For the text-containing cell, return its midpoint in (x, y) coordinate format. 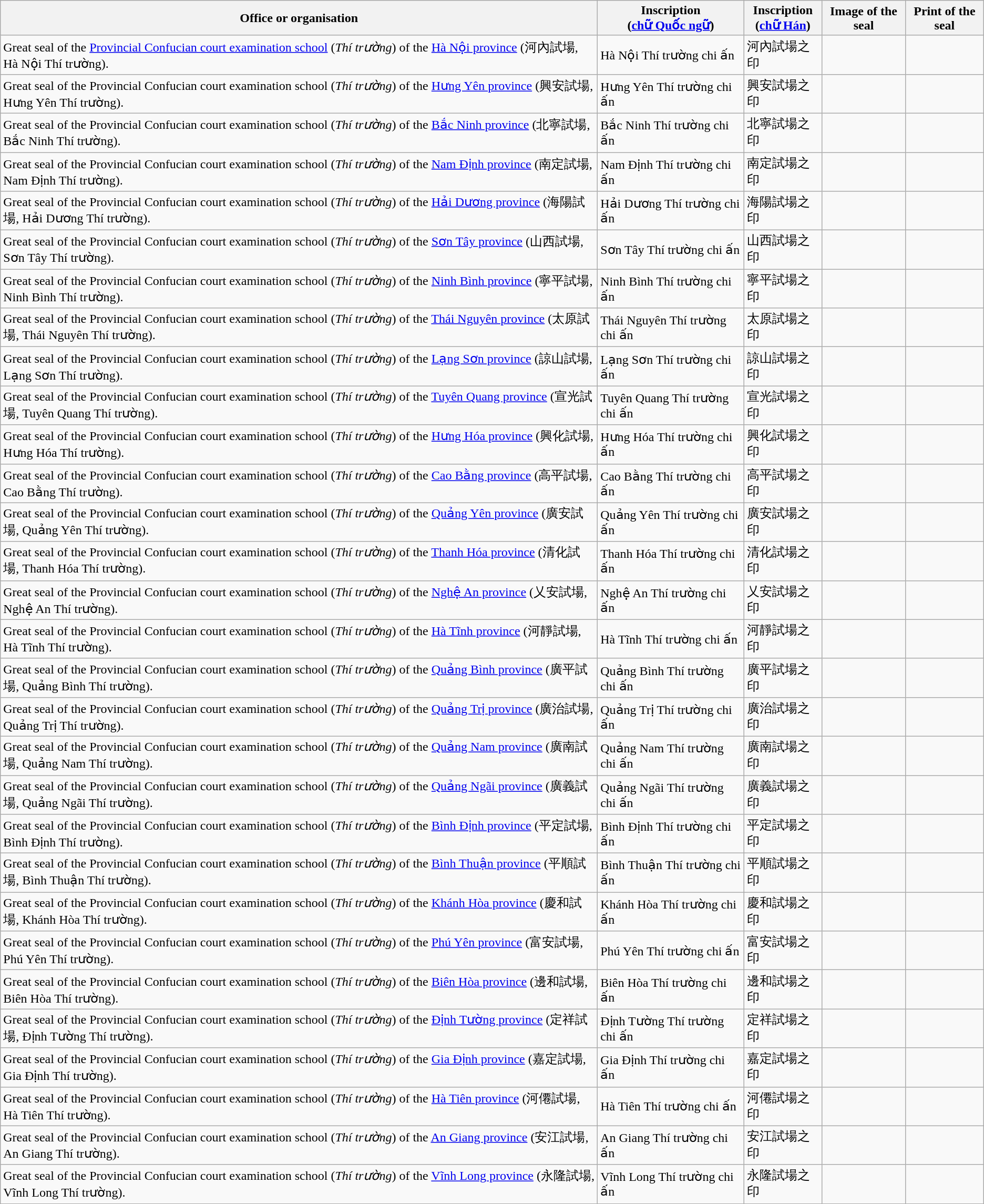
Great seal of the Provincial Confucian court examination school (Thí trường) of the Định Tường province (定祥試場, Định Tường Thí trường). (299, 1028)
Great seal of the Provincial Confucian court examination school (Thí trường) of the Sơn Tây province (山西試場, Sơn Tây Thí trường). (299, 250)
Khánh Hòa Thí trường chi ấn (671, 912)
Quảng Ngãi Thí trường chi ấn (671, 794)
嘉定試場之印 (783, 1067)
Great seal of the Provincial Confucian court examination school (Thí trường) of the Quảng Yên province (廣安試場, Quảng Yên Thí trường). (299, 522)
Great seal of the Provincial Confucian court examination school (Thí trường) of the Phú Yên province (富安試場, Phú Yên Thí trường). (299, 951)
Great seal of the Provincial Confucian court examination school (Thí trường) of the Quảng Nam province (廣南試場, Quảng Nam Thí trường). (299, 756)
Great seal of the Provincial Confucian court examination school (Thí trường) of the Hà Nội province (河內試場, Hà Nội Thí trường). (299, 55)
Quảng Nam Thí trường chi ấn (671, 756)
Great seal of the Provincial Confucian court examination school (Thí trường) of the Vĩnh Long province (永隆試場, Vĩnh Long Thí trường). (299, 1184)
慶和試場之印 (783, 912)
富安試場之印 (783, 951)
Phú Yên Thí trường chi ấn (671, 951)
Vĩnh Long Thí trường chi ấn (671, 1184)
邊和試場之印 (783, 989)
Great seal of the Provincial Confucian court examination school (Thí trường) of the Nam Định province (南定試場, Nam Định Thí trường). (299, 172)
南定試場之印 (783, 172)
Great seal of the Provincial Confucian court examination school (Thí trường) of the Hà Tĩnh province (河靜試場, Hà Tĩnh Thí trường). (299, 639)
定祥試場之印 (783, 1028)
高平試場之印 (783, 483)
廣義試場之印 (783, 794)
Great seal of the Provincial Confucian court examination school (Thí trường) of the Gia Định province (嘉定試場, Gia Định Thí trường). (299, 1067)
Sơn Tây Thí trường chi ấn (671, 250)
太原試場之印 (783, 328)
An Giang Thí trường chi ấn (671, 1145)
Hà Tĩnh Thí trường chi ấn (671, 639)
Great seal of the Provincial Confucian court examination school (Thí trường) of the Khánh Hòa province (慶和試場, Khánh Hòa Thí trường). (299, 912)
Great seal of the Provincial Confucian court examination school (Thí trường) of the Hải Dương province (海陽試場, Hải Dương Thí trường). (299, 211)
Cao Bằng Thí trường chi ấn (671, 483)
宣光試場之印 (783, 405)
Ninh Bình Thí trường chi ấn (671, 289)
Great seal of the Provincial Confucian court examination school (Thí trường) of the Quảng Trị province (廣治試場, Quảng Trị Thí trường). (299, 717)
Great seal of the Provincial Confucian court examination school (Thí trường) of the Quảng Bình province (廣平試場, Quảng Bình Thí trường). (299, 678)
河僊試場之印 (783, 1106)
Bắc Ninh Thí trường chi ấn (671, 132)
Great seal of the Provincial Confucian court examination school (Thí trường) of the Nghệ An province (乂安試場, Nghệ An Thí trường). (299, 600)
Hải Dương Thí trường chi ấn (671, 211)
安江試場之印 (783, 1145)
Gia Định Thí trường chi ấn (671, 1067)
寧平試場之印 (783, 289)
Inscription(chữ Hán) (783, 18)
Great seal of the Provincial Confucian court examination school (Thí trường) of the Bình Định province (平定試場, Bình Định Thí trường). (299, 834)
興安試場之印 (783, 94)
廣安試場之印 (783, 522)
Quảng Bình Thí trường chi ấn (671, 678)
Great seal of the Provincial Confucian court examination school (Thí trường) of the Cao Bằng province (高平試場, Cao Bằng Thí trường). (299, 483)
Định Tường Thí trường chi ấn (671, 1028)
Thái Nguyên Thí trường chi ấn (671, 328)
Great seal of the Provincial Confucian court examination school (Thí trường) of the Hưng Yên province (興安試場, Hưng Yên Thí trường). (299, 94)
Great seal of the Provincial Confucian court examination school (Thí trường) of the Thanh Hóa province (清化試場, Thanh Hóa Thí trường). (299, 561)
Great seal of the Provincial Confucian court examination school (Thí trường) of the An Giang province (安江試場, An Giang Thí trường). (299, 1145)
Print of the seal (945, 18)
Lạng Sơn Thí trường chi ấn (671, 366)
興化試場之印 (783, 444)
Thanh Hóa Thí trường chi ấn (671, 561)
Great seal of the Provincial Confucian court examination school (Thí trường) of the Hưng Hóa province (興化試場, Hưng Hóa Thí trường). (299, 444)
永隆試場之印 (783, 1184)
Biên Hòa Thí trường chi ấn (671, 989)
Bình Định Thí trường chi ấn (671, 834)
Bình Thuận Thí trường chi ấn (671, 873)
諒山試場之印 (783, 366)
山西試場之印 (783, 250)
Great seal of the Provincial Confucian court examination school (Thí trường) of the Thái Nguyên province (太原試場, Thái Nguyên Thí trường). (299, 328)
Quảng Trị Thí trường chi ấn (671, 717)
Great seal of the Provincial Confucian court examination school (Thí trường) of the Hà Tiên province (河僊試場, Hà Tiên Thí trường). (299, 1106)
Office or organisation (299, 18)
Great seal of the Provincial Confucian court examination school (Thí trường) of the Ninh Bình province (寧平試場, Ninh Bình Thí trường). (299, 289)
Inscription(chữ Quốc ngữ) (671, 18)
Great seal of the Provincial Confucian court examination school (Thí trường) of the Tuyên Quang province (宣光試場, Tuyên Quang Thí trường). (299, 405)
Great seal of the Provincial Confucian court examination school (Thí trường) of the Biên Hòa province (邊和試場, Biên Hòa Thí trường). (299, 989)
Hà Nội Thí trường chi ấn (671, 55)
北寧試場之印 (783, 132)
河靜試場之印 (783, 639)
Quảng Yên Thí trường chi ấn (671, 522)
廣治試場之印 (783, 717)
乂安試場之印 (783, 600)
廣南試場之印 (783, 756)
Great seal of the Provincial Confucian court examination school (Thí trường) of the Bắc Ninh province (北寧試場, Bắc Ninh Thí trường). (299, 132)
平順試場之印 (783, 873)
Great seal of the Provincial Confucian court examination school (Thí trường) of the Quảng Ngãi province (廣義試場, Quảng Ngãi Thí trường). (299, 794)
Tuyên Quang Thí trường chi ấn (671, 405)
Nam Định Thí trường chi ấn (671, 172)
Hưng Hóa Thí trường chi ấn (671, 444)
Image of the seal (863, 18)
清化試場之印 (783, 561)
Great seal of the Provincial Confucian court examination school (Thí trường) of the Lạng Sơn province (諒山試場, Lạng Sơn Thí trường). (299, 366)
Hà Tiên Thí trường chi ấn (671, 1106)
Great seal of the Provincial Confucian court examination school (Thí trường) of the Bình Thuận province (平順試場, Bình Thuận Thí trường). (299, 873)
Hưng Yên Thí trường chi ấn (671, 94)
河內試場之印 (783, 55)
海陽試場之印 (783, 211)
廣平試場之印 (783, 678)
Nghệ An Thí trường chi ấn (671, 600)
平定試場之印 (783, 834)
